Scan for the cell matching the given text and deliver its (x, y) coordinate at center. 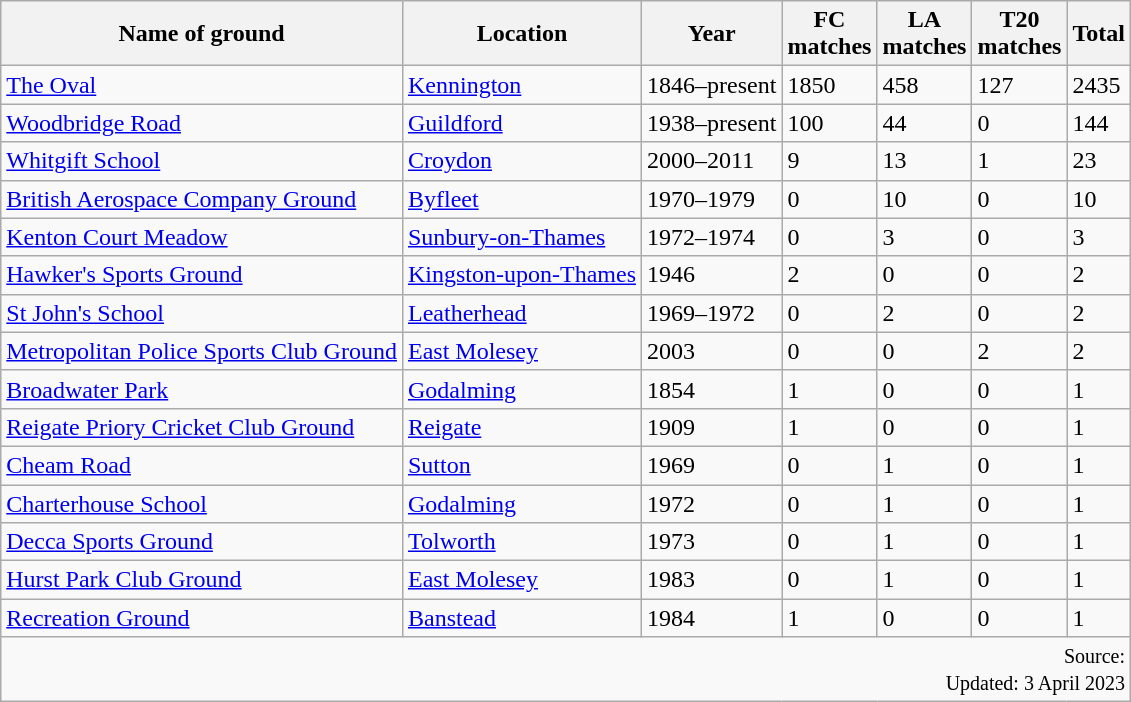
The Oval (202, 85)
Broadwater Park (202, 389)
LAmatches (924, 34)
Guildford (522, 123)
Woodbridge Road (202, 123)
1983 (712, 580)
2435 (1099, 85)
44 (924, 123)
Recreation Ground (202, 618)
127 (1020, 85)
1854 (712, 389)
Year (712, 34)
Sutton (522, 465)
Metropolitan Police Sports Club Ground (202, 351)
Hurst Park Club Ground (202, 580)
British Aerospace Company Ground (202, 199)
Whitgift School (202, 161)
Kingston-upon-Thames (522, 275)
St John's School (202, 313)
Source: Updated: 3 April 2023 (566, 670)
Banstead (522, 618)
Name of ground (202, 34)
Reigate (522, 427)
Kennington (522, 85)
Cheam Road (202, 465)
1984 (712, 618)
13 (924, 161)
1846–present (712, 85)
1972 (712, 503)
Total (1099, 34)
1969 (712, 465)
144 (1099, 123)
2000–2011 (712, 161)
9 (830, 161)
23 (1099, 161)
T20matches (1020, 34)
Sunbury-on-Thames (522, 237)
2003 (712, 351)
Location (522, 34)
Kenton Court Meadow (202, 237)
Leatherhead (522, 313)
1946 (712, 275)
FCmatches (830, 34)
100 (830, 123)
1972–1974 (712, 237)
Hawker's Sports Ground (202, 275)
1973 (712, 542)
Decca Sports Ground (202, 542)
Byfleet (522, 199)
1969–1972 (712, 313)
Charterhouse School (202, 503)
Tolworth (522, 542)
458 (924, 85)
1970–1979 (712, 199)
Reigate Priory Cricket Club Ground (202, 427)
1909 (712, 427)
1938–present (712, 123)
Croydon (522, 161)
1850 (830, 85)
